Provide the [x, y] coordinate of the cell's center where the given text is located.  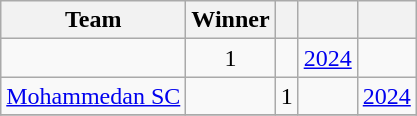
Mohammedan SC [94, 96]
Winner [230, 20]
Team [94, 20]
